Locate the cell with the specified text and output its (X, Y) center coordinate. 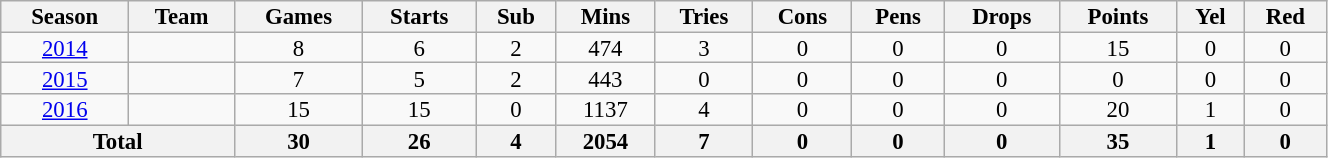
Points (1118, 16)
Pens (898, 16)
443 (606, 78)
35 (1118, 140)
2015 (65, 78)
Total (118, 140)
26 (420, 140)
Tries (704, 16)
30 (299, 140)
Games (299, 16)
6 (420, 48)
Team (182, 16)
8 (299, 48)
2054 (606, 140)
Yel (1211, 16)
Cons (802, 16)
Starts (420, 16)
Season (65, 16)
2014 (65, 48)
Red (1285, 16)
20 (1118, 110)
Drops (1002, 16)
5 (420, 78)
474 (606, 48)
1137 (606, 110)
2016 (65, 110)
3 (704, 48)
Mins (606, 16)
Sub (516, 16)
